Extract the (X, Y) coordinate from the center of the cell holding the provided text.  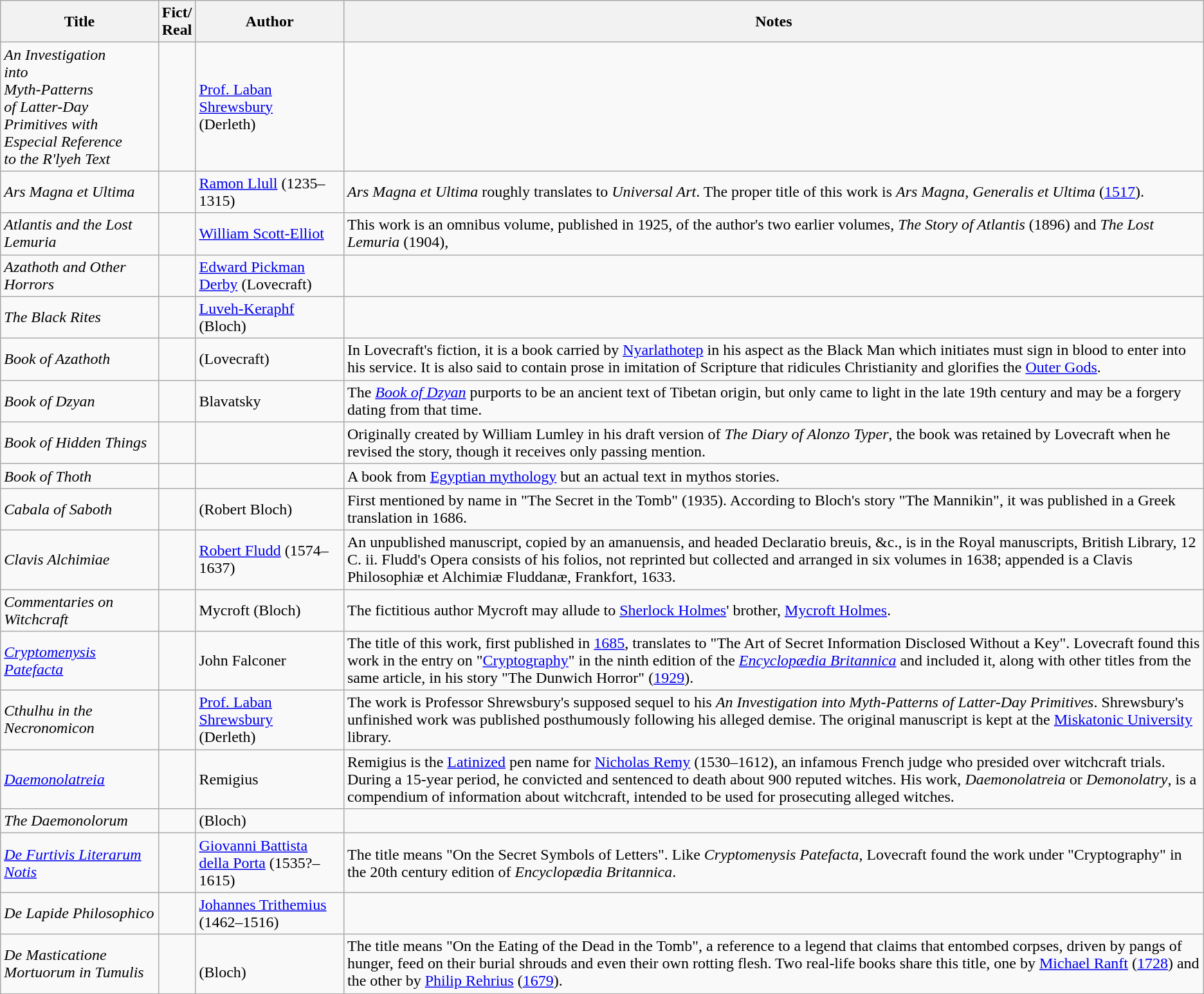
Ars Magna et Ultima roughly translates to Universal Art. The proper title of this work is Ars Magna, Generalis et Ultima (1517). (773, 192)
Ramon Llull (1235–1315) (270, 192)
Notes (773, 22)
The Daemonolorum (80, 821)
(Lovecraft) (270, 359)
Cryptomenysis Patefacta (80, 661)
Blavatsky (270, 401)
De Lapide Philosophico (80, 913)
William Scott-Elliot (270, 234)
The Black Rites (80, 318)
Cabala of Saboth (80, 509)
Daemonolatreia (80, 779)
(Robert Bloch) (270, 509)
Book of Hidden Things (80, 442)
Book of Azathoth (80, 359)
A book from Egyptian mythology but an actual text in mythos stories. (773, 476)
Mycroft (Bloch) (270, 610)
Title (80, 22)
Cthulhu in the Necronomicon (80, 720)
De Furtivis Literarum Notis (80, 863)
Giovanni Battista della Porta (1535?–1615) (270, 863)
Johannes Trithemius (1462–1516) (270, 913)
De Masticatione Mortuorum in Tumulis (80, 964)
Fict/Real (177, 22)
Luveh-Keraphf(Bloch) (270, 318)
Atlantis and the Lost Lemuria (80, 234)
Remigius (270, 779)
Robert Fludd (1574–1637) (270, 559)
Book of Dzyan (80, 401)
Commentaries on Witchcraft (80, 610)
Clavis Alchimiae (80, 559)
Author (270, 22)
The fictitious author Mycroft may allude to Sherlock Holmes' brother, Mycroft Holmes. (773, 610)
This work is an omnibus volume, published in 1925, of the author's two earlier volumes, The Story of Atlantis (1896) and The Lost Lemuria (1904), (773, 234)
Book of Thoth (80, 476)
John Falconer (270, 661)
Edward Pickman Derby (Lovecraft) (270, 275)
An InvestigationintoMyth-Patternsof Latter-DayPrimitives withEspecial Referenceto the R'lyeh Text (80, 107)
Azathoth and Other Horrors (80, 275)
Ars Magna et Ultima (80, 192)
